Identify which cell holds the provided text, then report its (X, Y) central coordinate. 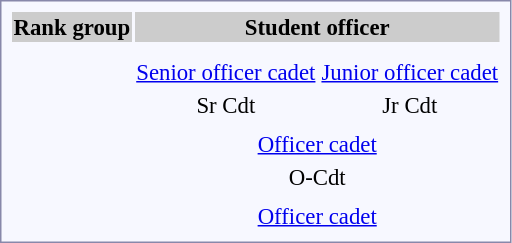
Senior officer cadet (226, 72)
Student officer (318, 27)
O-Cdt (318, 177)
Sr Cdt (226, 105)
Junior officer cadet (410, 72)
Rank group (72, 27)
Jr Cdt (410, 105)
